Determine the [x, y] coordinate at the center of the cell enclosing the given text.  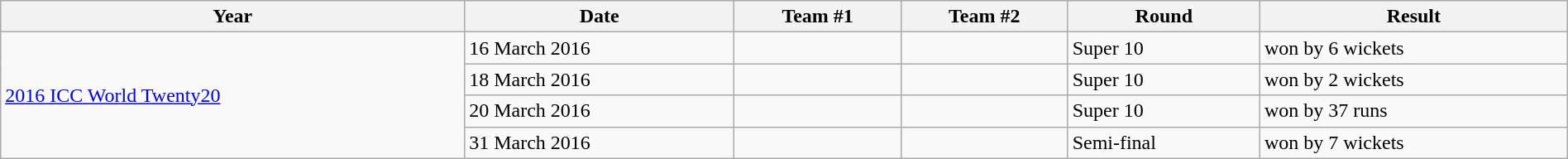
Semi-final [1164, 142]
won by 2 wickets [1414, 79]
Year [233, 17]
Team #1 [818, 17]
won by 37 runs [1414, 111]
Date [600, 17]
Team #2 [984, 17]
won by 6 wickets [1414, 48]
20 March 2016 [600, 111]
31 March 2016 [600, 142]
2016 ICC World Twenty20 [233, 95]
16 March 2016 [600, 48]
Result [1414, 17]
18 March 2016 [600, 79]
won by 7 wickets [1414, 142]
Round [1164, 17]
